Locate the cell with the specified text and output its [x, y] center coordinate. 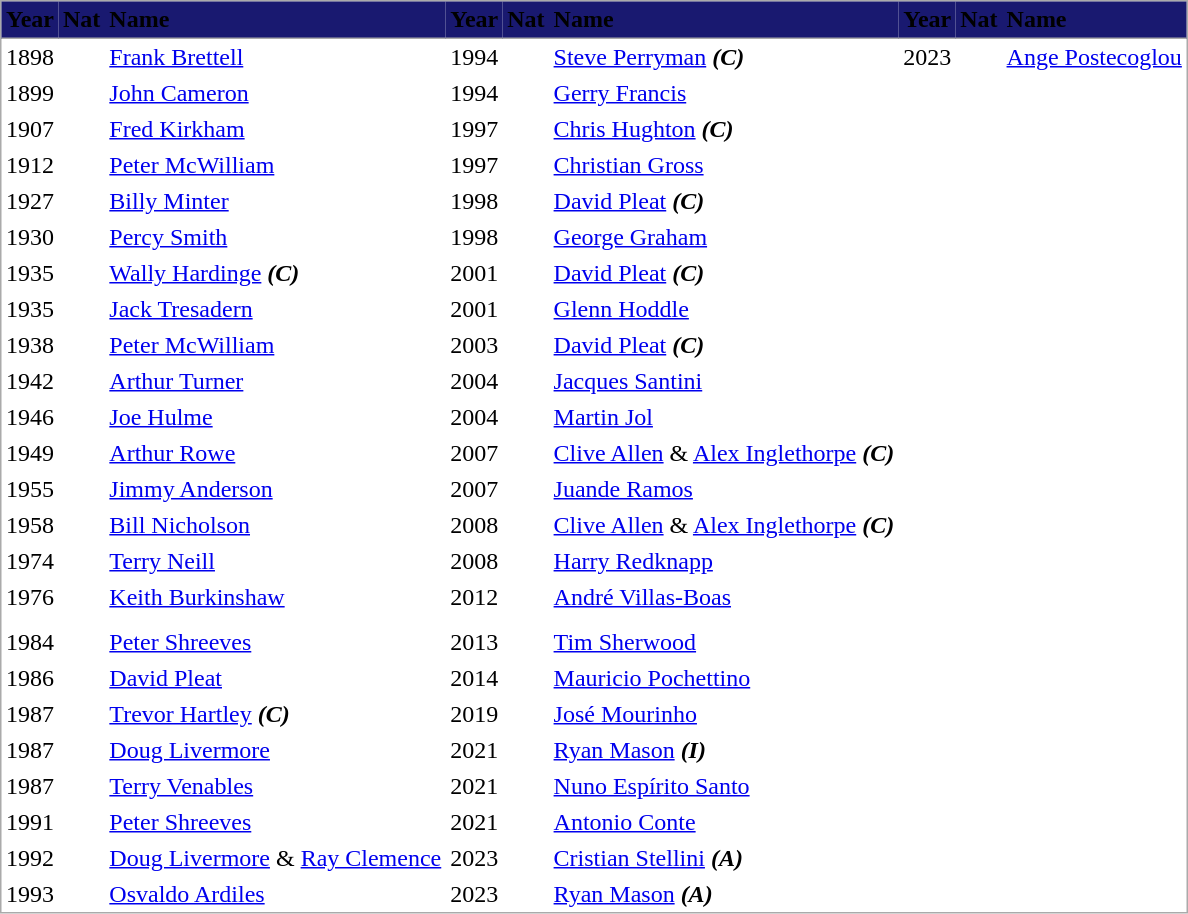
Keith Burkinshaw [276, 597]
Harry Redknapp [724, 561]
Ange Postecoglou [1094, 57]
2013 [474, 642]
Jacques Santini [724, 381]
José Mourinho [724, 714]
Trevor Hartley (C) [276, 714]
1993 [30, 894]
Chris Hughton (C) [724, 129]
2003 [474, 345]
1946 [30, 417]
1958 [30, 525]
Tim Sherwood [724, 642]
John Cameron [276, 93]
Terry Venables [276, 786]
Juande Ramos [724, 489]
Ryan Mason (I) [724, 750]
1984 [30, 642]
1955 [30, 489]
1927 [30, 201]
Ryan Mason (A) [724, 894]
Wally Hardinge (C) [276, 273]
Cristian Stellini (A) [724, 858]
Doug Livermore & Ray Clemence [276, 858]
1976 [30, 597]
Gerry Francis [724, 93]
George Graham [724, 237]
Steve Perryman (C) [724, 57]
Frank Brettell [276, 57]
Bill Nicholson [276, 525]
1898 [30, 57]
Billy Minter [276, 201]
Mauricio Pochettino [724, 678]
1992 [30, 858]
1907 [30, 129]
Antonio Conte [724, 822]
David Pleat [276, 678]
Jack Tresadern [276, 309]
1991 [30, 822]
1942 [30, 381]
2019 [474, 714]
Martin Jol [724, 417]
Joe Hulme [276, 417]
1912 [30, 165]
Fred Kirkham [276, 129]
André Villas-Boas [724, 597]
Percy Smith [276, 237]
Nuno Espírito Santo [724, 786]
Terry Neill [276, 561]
Arthur Rowe [276, 453]
1930 [30, 237]
2012 [474, 597]
1974 [30, 561]
Arthur Turner [276, 381]
1949 [30, 453]
Glenn Hoddle [724, 309]
Osvaldo Ardiles [276, 894]
1899 [30, 93]
Christian Gross [724, 165]
2014 [474, 678]
1986 [30, 678]
Jimmy Anderson [276, 489]
1938 [30, 345]
Doug Livermore [276, 750]
